Locate the cell with the specified text and output its (X, Y) center coordinate. 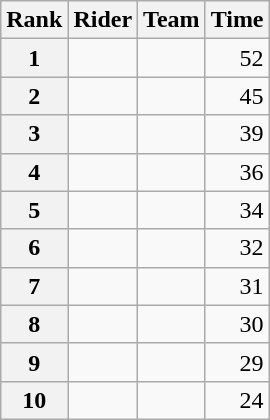
8 (34, 324)
45 (237, 96)
5 (34, 210)
9 (34, 362)
52 (237, 58)
10 (34, 400)
34 (237, 210)
6 (34, 248)
Time (237, 20)
39 (237, 134)
3 (34, 134)
30 (237, 324)
2 (34, 96)
1 (34, 58)
4 (34, 172)
Rank (34, 20)
31 (237, 286)
36 (237, 172)
7 (34, 286)
32 (237, 248)
29 (237, 362)
24 (237, 400)
Rider (103, 20)
Team (172, 20)
